For the text-containing cell, return its midpoint in [X, Y] coordinate format. 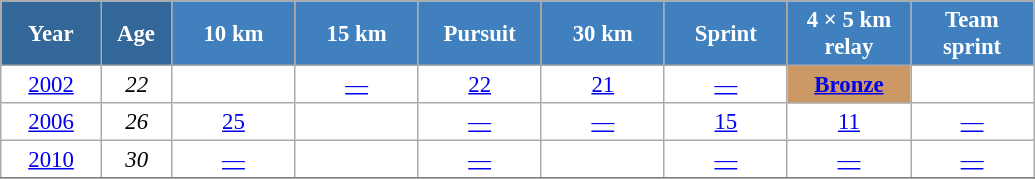
2006 [52, 122]
2010 [52, 160]
25 [234, 122]
Sprint [726, 34]
30 [136, 160]
Bronze [848, 85]
Age [136, 34]
Year [52, 34]
4 × 5 km relay [848, 34]
2002 [52, 85]
Team sprint [972, 34]
11 [848, 122]
21 [602, 85]
10 km [234, 34]
15 km [356, 34]
26 [136, 122]
15 [726, 122]
Pursuit [480, 34]
30 km [602, 34]
